Search for the cell housing the specified text and yield its (x, y) center coordinate. 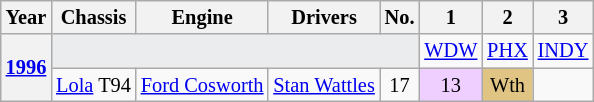
Year (26, 17)
Lola T94 (94, 85)
1996 (26, 68)
INDY (564, 51)
WDW (450, 51)
13 (450, 85)
17 (400, 85)
Drivers (324, 17)
Chassis (94, 17)
3 (564, 17)
PHX (507, 51)
1 (450, 17)
No. (400, 17)
Stan Wattles (324, 85)
Engine (202, 17)
2 (507, 17)
Ford Cosworth (202, 85)
Wth (507, 85)
